Return the (X, Y) coordinate for the center point of the cell that contains the specified text.  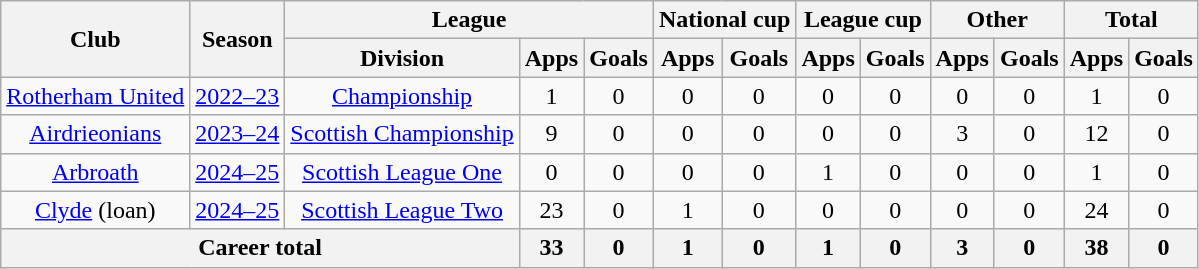
National cup (724, 20)
33 (551, 248)
Airdrieonians (96, 134)
38 (1096, 248)
Season (238, 39)
Clyde (loan) (96, 210)
Career total (260, 248)
Total (1131, 20)
League (470, 20)
Scottish League One (402, 172)
Arbroath (96, 172)
Other (997, 20)
Championship (402, 96)
9 (551, 134)
League cup (863, 20)
Scottish League Two (402, 210)
24 (1096, 210)
2023–24 (238, 134)
Rotherham United (96, 96)
Division (402, 58)
2022–23 (238, 96)
23 (551, 210)
Club (96, 39)
Scottish Championship (402, 134)
12 (1096, 134)
